Detect which cell encompasses the target text, then output its [x, y] center coordinate. 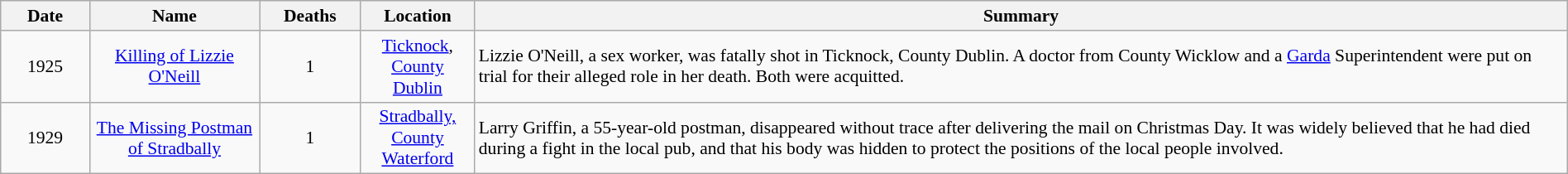
Killing of Lizzie O'Neill [174, 66]
Ticknock, County Dublin [418, 66]
Name [174, 16]
1929 [45, 138]
Date [45, 16]
Location [418, 16]
Deaths [311, 16]
Summary [1021, 16]
Stradbally, County Waterford [418, 138]
1925 [45, 66]
The Missing Postman of Stradbally [174, 138]
